Locate the cell with the specified text and output its (X, Y) center coordinate. 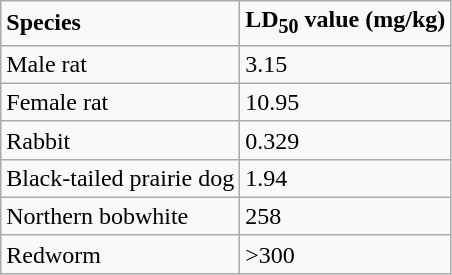
LD50 value (mg/kg) (346, 23)
Redworm (120, 254)
Species (120, 23)
0.329 (346, 140)
3.15 (346, 64)
Male rat (120, 64)
>300 (346, 254)
Northern bobwhite (120, 216)
Black-tailed prairie dog (120, 178)
10.95 (346, 102)
258 (346, 216)
1.94 (346, 178)
Female rat (120, 102)
Rabbit (120, 140)
